Provide the [X, Y] coordinate of the cell's center where the given text is located.  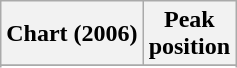
Chart (2006) [72, 34]
Peakposition [189, 34]
